Extract the [x, y] coordinate from the center of the cell holding the provided text.  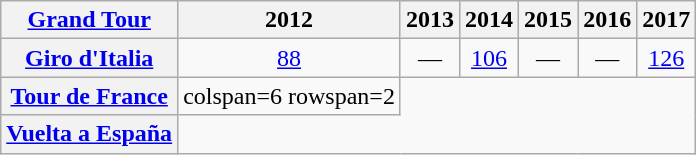
2016 [608, 20]
88 [290, 58]
Vuelta a España [90, 134]
Grand Tour [90, 20]
106 [488, 58]
colspan=6 rowspan=2 [290, 96]
2012 [290, 20]
2014 [488, 20]
2015 [548, 20]
126 [666, 58]
Tour de France [90, 96]
Giro d'Italia [90, 58]
2013 [430, 20]
2017 [666, 20]
